From the cell containing the given text, extract its center point as [X, Y] coordinate. 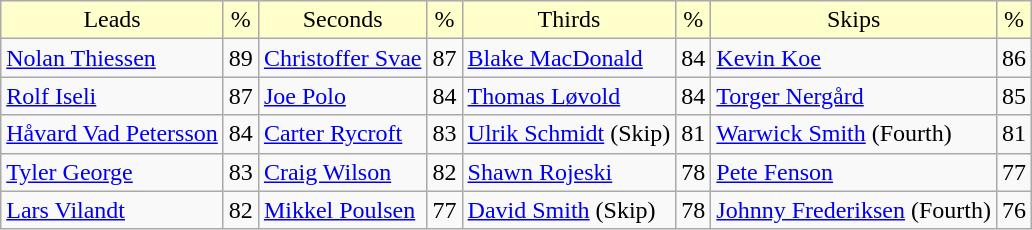
Carter Rycroft [342, 134]
Warwick Smith (Fourth) [854, 134]
Mikkel Poulsen [342, 210]
86 [1014, 58]
Rolf Iseli [112, 96]
Skips [854, 20]
85 [1014, 96]
Pete Fenson [854, 172]
Torger Nergård [854, 96]
Tyler George [112, 172]
Seconds [342, 20]
Lars Vilandt [112, 210]
Ulrik Schmidt (Skip) [569, 134]
Craig Wilson [342, 172]
Shawn Rojeski [569, 172]
David Smith (Skip) [569, 210]
Blake MacDonald [569, 58]
76 [1014, 210]
Kevin Koe [854, 58]
Leads [112, 20]
Christoffer Svae [342, 58]
Nolan Thiessen [112, 58]
Thirds [569, 20]
Johnny Frederiksen (Fourth) [854, 210]
Håvard Vad Petersson [112, 134]
Thomas Løvold [569, 96]
Joe Polo [342, 96]
89 [240, 58]
